Scan for the cell matching the given text and deliver its [X, Y] coordinate at center. 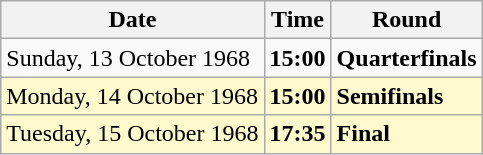
Round [406, 20]
Tuesday, 15 October 1968 [132, 134]
Sunday, 13 October 1968 [132, 58]
Monday, 14 October 1968 [132, 96]
17:35 [298, 134]
Semifinals [406, 96]
Date [132, 20]
Final [406, 134]
Time [298, 20]
Quarterfinals [406, 58]
